Identify which cell holds the provided text, then report its (X, Y) central coordinate. 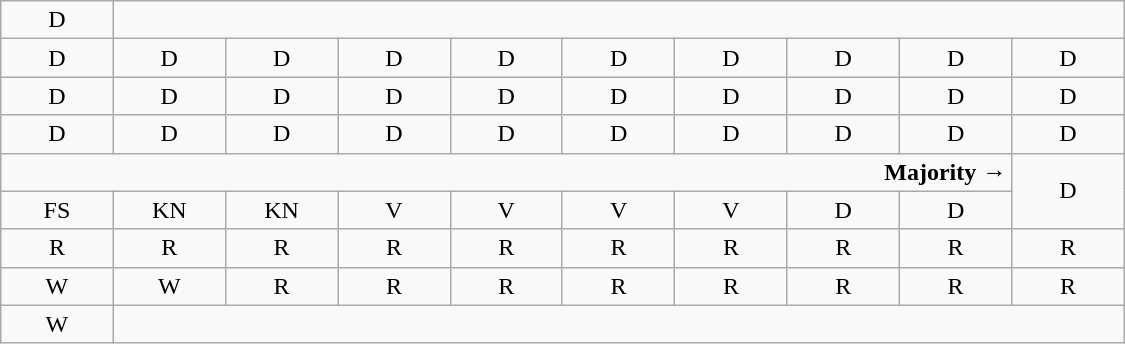
FS (57, 210)
Majority → (506, 172)
